Identify which cell holds the provided text, then report its (X, Y) central coordinate. 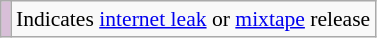
Indicates internet leak or mixtape release (193, 19)
